From the cell containing the given text, extract its center point as [X, Y] coordinate. 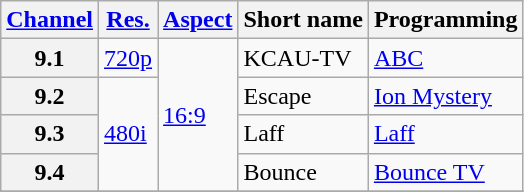
720p [128, 58]
ABC [446, 58]
Bounce [303, 172]
9.1 [50, 58]
Aspect [198, 20]
KCAU-TV [303, 58]
Escape [303, 96]
Short name [303, 20]
9.4 [50, 172]
Ion Mystery [446, 96]
Res. [128, 20]
16:9 [198, 115]
9.2 [50, 96]
Bounce TV [446, 172]
Programming [446, 20]
480i [128, 134]
Channel [50, 20]
9.3 [50, 134]
